Provide the [X, Y] coordinate of the cell's center where the given text is located.  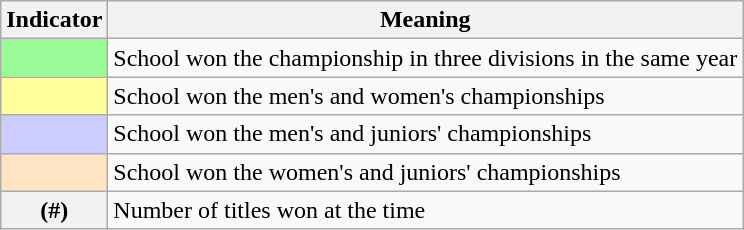
Meaning [426, 20]
School won the championship in three divisions in the same year [426, 58]
School won the men's and women's championships [426, 96]
School won the men's and juniors' championships [426, 134]
(#) [54, 210]
Number of titles won at the time [426, 210]
School won the women's and juniors' championships [426, 172]
Indicator [54, 20]
